Identify which cell holds the provided text, then report its (X, Y) central coordinate. 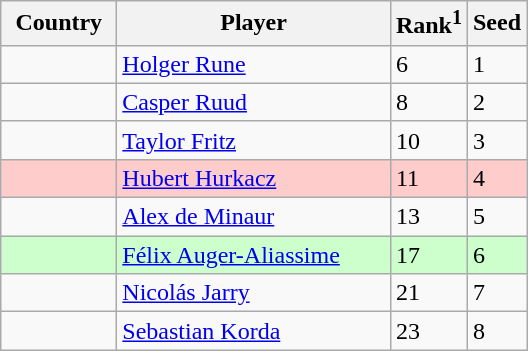
Holger Rune (254, 64)
11 (428, 178)
4 (496, 178)
Taylor Fritz (254, 140)
3 (496, 140)
Seed (496, 24)
Player (254, 24)
21 (428, 293)
13 (428, 217)
2 (496, 102)
Nicolás Jarry (254, 293)
Casper Ruud (254, 102)
Sebastian Korda (254, 331)
Rank1 (428, 24)
5 (496, 217)
10 (428, 140)
Félix Auger-Aliassime (254, 255)
17 (428, 255)
1 (496, 64)
23 (428, 331)
Alex de Minaur (254, 217)
7 (496, 293)
Country (59, 24)
Hubert Hurkacz (254, 178)
